Extract the (x, y) coordinate from the center of the cell holding the provided text.  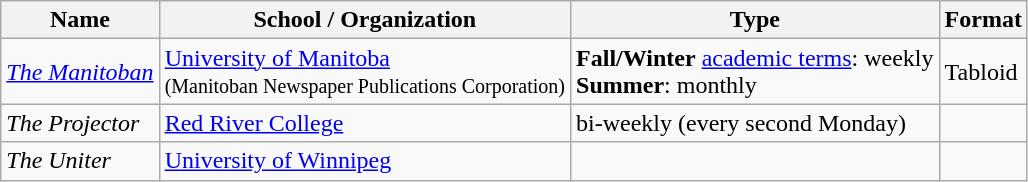
University of Manitoba(Manitoban Newspaper Publications Corporation) (364, 72)
Type (756, 20)
Fall/Winter academic terms: weeklySummer: monthly (756, 72)
Format (983, 20)
University of Winnipeg (364, 161)
School / Organization (364, 20)
Name (80, 20)
The Projector (80, 123)
The Uniter (80, 161)
Tabloid (983, 72)
Red River College (364, 123)
The Manitoban (80, 72)
bi-weekly (every second Monday) (756, 123)
